Identify which cell holds the provided text, then report its [X, Y] central coordinate. 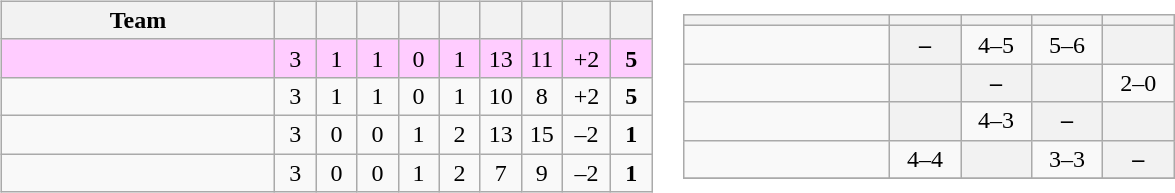
4–4 [924, 159]
2–0 [1138, 83]
15 [542, 134]
Team [138, 20]
8 [542, 96]
7 [500, 173]
4–3 [996, 121]
3–3 [1068, 159]
11 [542, 58]
4–5 [996, 45]
9 [542, 173]
10 [500, 96]
5–6 [1068, 45]
